Extract the (x, y) coordinate from the center of the cell holding the provided text.  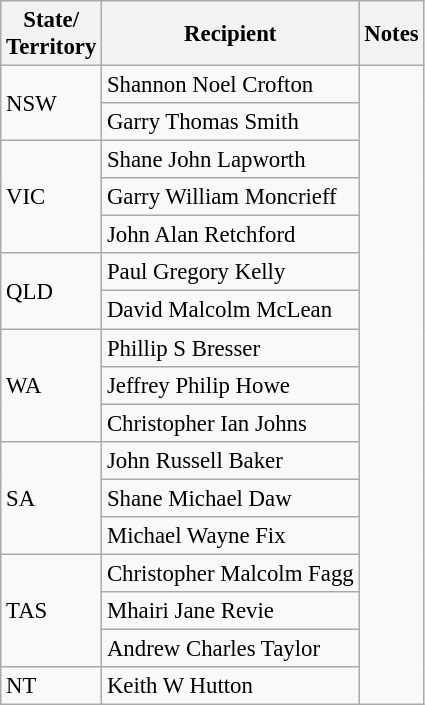
Mhairi Jane Revie (230, 611)
WA (52, 386)
Christopher Ian Johns (230, 423)
Shane John Lapworth (230, 160)
VIC (52, 198)
Christopher Malcolm Fagg (230, 573)
State/Territory (52, 34)
Andrew Charles Taylor (230, 648)
Shane Michael Daw (230, 498)
Garry Thomas Smith (230, 122)
John Russell Baker (230, 460)
John Alan Retchford (230, 235)
SA (52, 498)
Recipient (230, 34)
Paul Gregory Kelly (230, 273)
Keith W Hutton (230, 686)
Michael Wayne Fix (230, 536)
Notes (392, 34)
Garry William Moncrieff (230, 197)
QLD (52, 292)
David Malcolm McLean (230, 310)
Jeffrey Philip Howe (230, 385)
TAS (52, 610)
Phillip S Bresser (230, 348)
NT (52, 686)
NSW (52, 104)
Shannon Noel Crofton (230, 85)
